Provide the (X, Y) coordinate of the cell's center where the given text is located.  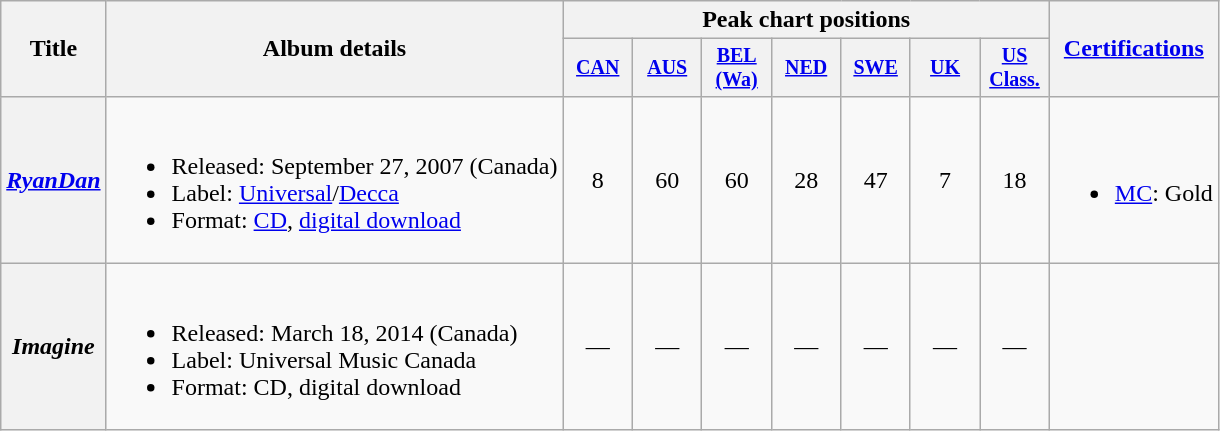
Imagine (54, 346)
Certifications (1134, 49)
MC: Gold (1134, 180)
CAN (598, 68)
Album details (334, 49)
Released: March 18, 2014 (Canada)Label: Universal Music CanadaFormat: CD, digital download (334, 346)
AUS (666, 68)
Title (54, 49)
Peak chart positions (806, 20)
8 (598, 180)
7 (944, 180)
NED (806, 68)
18 (1014, 180)
USClass. (1014, 68)
RyanDan (54, 180)
BEL(Wa) (736, 68)
SWE (876, 68)
28 (806, 180)
Released: September 27, 2007 (Canada)Label: Universal/DeccaFormat: CD, digital download (334, 180)
47 (876, 180)
UK (944, 68)
